Pinpoint the cell where the given text exists, returning its [x, y] midpoint coordinate. 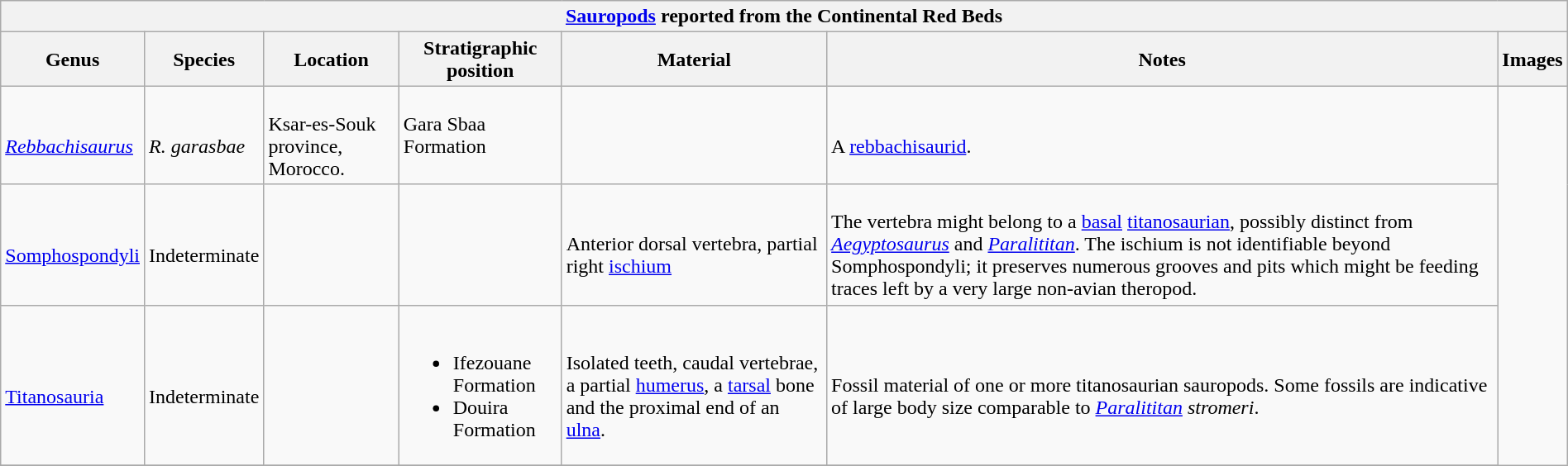
Anterior dorsal vertebra, partial right ischium [694, 245]
Titanosauria [73, 385]
Stratigraphic position [480, 59]
Location [331, 59]
Isolated teeth, caudal vertebrae, a partial humerus, a tarsal bone and the proximal end of an ulna. [694, 385]
Fossil material of one or more titanosaurian sauropods. Some fossils are indicative of large body size comparable to Paralititan stromeri. [1163, 385]
Species [204, 59]
Gara Sbaa Formation [480, 136]
Notes [1163, 59]
A rebbachisaurid. [1163, 136]
Ksar-es-Souk province, Morocco. [331, 136]
Genus [73, 59]
Sauropods reported from the Continental Red Beds [784, 17]
Rebbachisaurus [73, 136]
R. garasbae [204, 136]
Material [694, 59]
Somphospondyli [73, 245]
Ifezouane FormationDouira Formation [480, 385]
Images [1532, 59]
